Provide the [X, Y] coordinate of the cell's center where the given text is located.  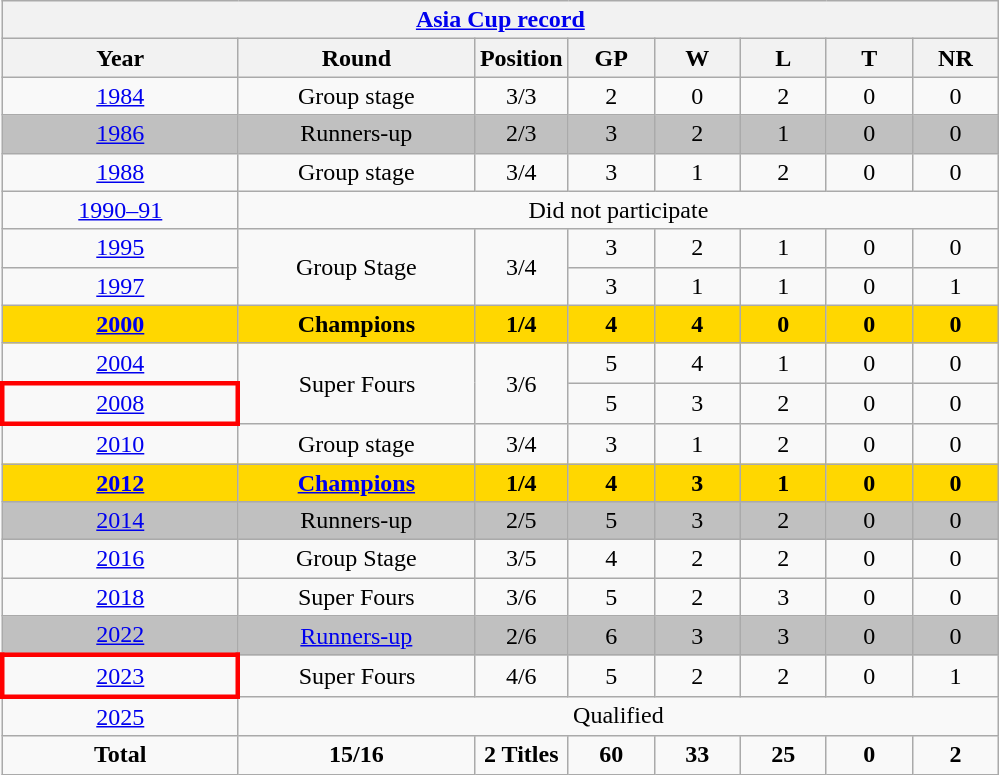
Qualified [618, 716]
Position [521, 58]
4/6 [521, 676]
1984 [120, 96]
2010 [120, 444]
6 [611, 636]
2/3 [521, 134]
25 [783, 755]
Round [356, 58]
2008 [120, 404]
1986 [120, 134]
L [783, 58]
NR [955, 58]
3/5 [521, 559]
T [869, 58]
2 Titles [521, 755]
1997 [120, 286]
1990–91 [120, 210]
2004 [120, 363]
GP [611, 58]
Year [120, 58]
2022 [120, 636]
2012 [120, 483]
33 [697, 755]
2016 [120, 559]
2023 [120, 676]
2018 [120, 597]
2/6 [521, 636]
60 [611, 755]
3/3 [521, 96]
15/16 [356, 755]
W [697, 58]
1995 [120, 248]
2025 [120, 716]
Asia Cup record [500, 20]
2/5 [521, 521]
2014 [120, 521]
Did not participate [618, 210]
1988 [120, 172]
Total [120, 755]
2000 [120, 324]
